Identify which cell holds the provided text, then report its (X, Y) central coordinate. 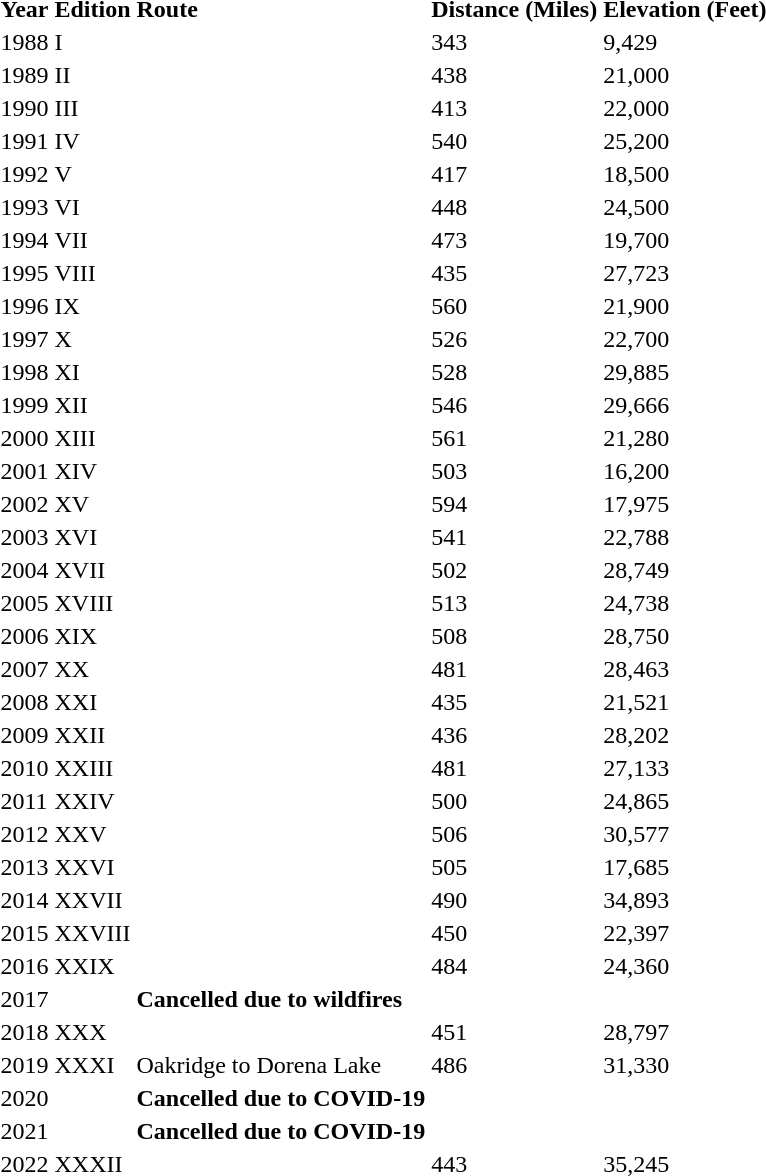
503 (514, 471)
VI (92, 207)
451 (514, 1032)
XXII (92, 735)
528 (514, 372)
413 (514, 108)
484 (514, 966)
XXVII (92, 900)
XI (92, 372)
XVIII (92, 603)
XIII (92, 438)
560 (514, 306)
505 (514, 867)
506 (514, 834)
XXIII (92, 768)
Oakridge to Dorena Lake (281, 1065)
438 (514, 75)
IV (92, 141)
VII (92, 240)
546 (514, 405)
XXVIII (92, 933)
XXX (92, 1032)
XX (92, 669)
541 (514, 537)
XVII (92, 570)
Cancelled due to wildfires (281, 999)
IX (92, 306)
540 (514, 141)
513 (514, 603)
XIV (92, 471)
XII (92, 405)
II (92, 75)
XIX (92, 636)
508 (514, 636)
XXIV (92, 801)
XVI (92, 537)
450 (514, 933)
436 (514, 735)
490 (514, 900)
417 (514, 174)
594 (514, 504)
XV (92, 504)
343 (514, 42)
502 (514, 570)
III (92, 108)
I (92, 42)
486 (514, 1065)
XXXI (92, 1065)
XXVI (92, 867)
X (92, 339)
526 (514, 339)
XXV (92, 834)
XXI (92, 702)
V (92, 174)
XXIX (92, 966)
VIII (92, 273)
561 (514, 438)
448 (514, 207)
500 (514, 801)
473 (514, 240)
